Return the (X, Y) coordinate for the center point of the cell that contains the specified text.  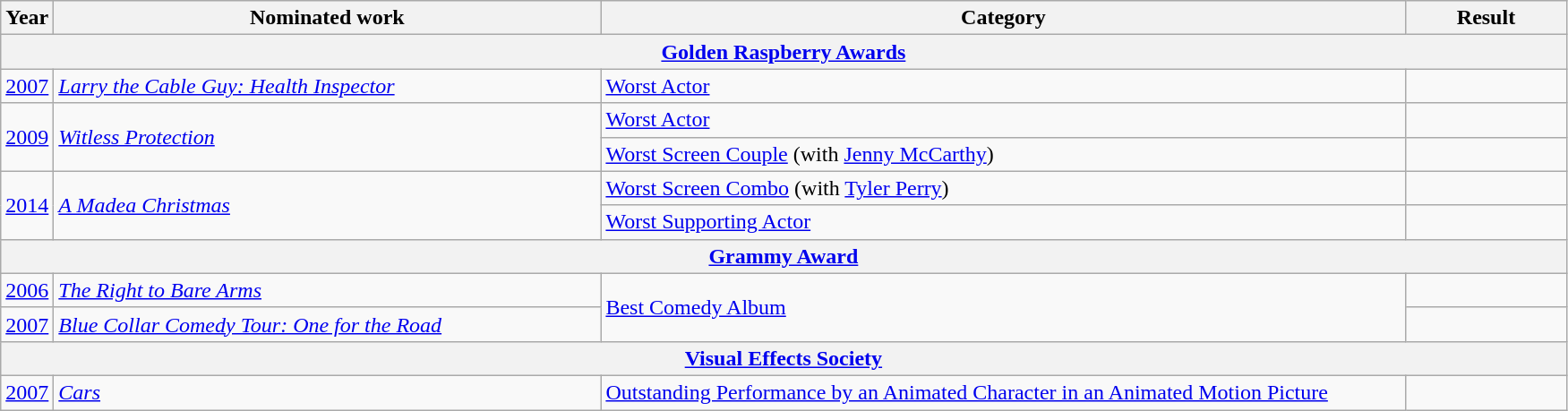
Best Comedy Album (1003, 307)
Blue Collar Comedy Tour: One for the Road (328, 324)
Golden Raspberry Awards (784, 52)
Cars (328, 392)
Visual Effects Society (784, 358)
2014 (27, 205)
Year (27, 18)
Nominated work (328, 18)
Category (1003, 18)
Result (1487, 18)
Witless Protection (328, 137)
Grammy Award (784, 256)
A Madea Christmas (328, 205)
Worst Screen Couple (with Jenny McCarthy) (1003, 154)
The Right to Bare Arms (328, 290)
Larry the Cable Guy: Health Inspector (328, 86)
Worst Screen Combo (with Tyler Perry) (1003, 188)
2009 (27, 137)
2006 (27, 290)
Worst Supporting Actor (1003, 222)
Outstanding Performance by an Animated Character in an Animated Motion Picture (1003, 392)
